Locate the cell with the specified text and output its [x, y] center coordinate. 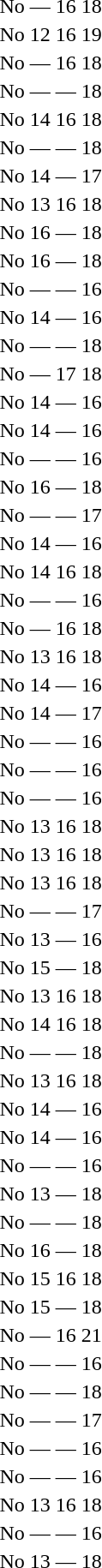
17 [65, 374]
12 [39, 34]
